Scan for the cell matching the given text and deliver its [X, Y] coordinate at center. 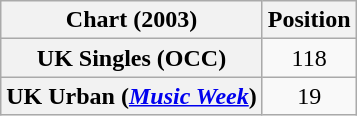
19 [309, 96]
Position [309, 20]
Chart (2003) [132, 20]
UK Singles (OCC) [132, 58]
UK Urban (Music Week) [132, 96]
118 [309, 58]
